Scan for the cell matching the given text and deliver its (X, Y) coordinate at center. 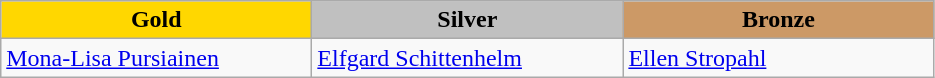
Elfgard Schittenhelm (468, 58)
Silver (468, 20)
Bronze (778, 20)
Gold (156, 20)
Ellen Stropahl (778, 58)
Mona-Lisa Pursiainen (156, 58)
